Output the [X, Y] coordinate of the center of the cell containing the given text.  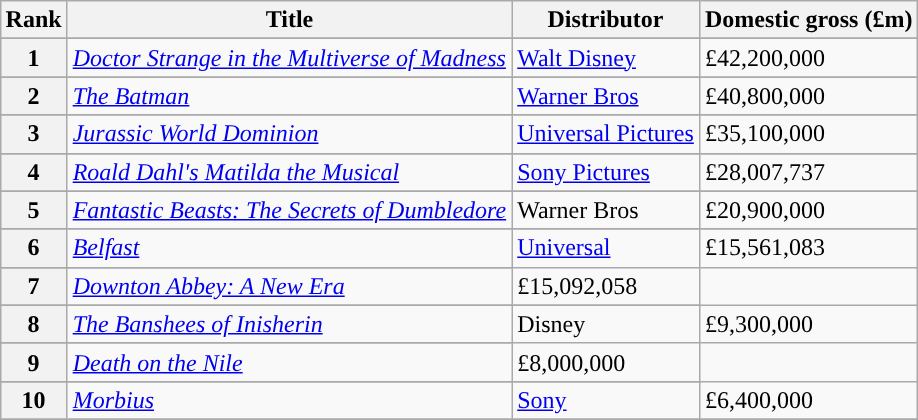
Title [290, 20]
10 [34, 400]
Morbius [290, 400]
Rank [34, 20]
Sony [606, 400]
5 [34, 210]
9 [34, 362]
£20,900,000 [808, 210]
7 [34, 286]
Roald Dahl's Matilda the Musical [290, 172]
1 [34, 58]
Walt Disney [606, 58]
Distributor [606, 20]
The Batman [290, 96]
Doctor Strange in the Multiverse of Madness [290, 58]
4 [34, 172]
Disney [606, 324]
£40,800,000 [808, 96]
£8,000,000 [606, 362]
Jurassic World Dominion [290, 134]
Death on the Nile [290, 362]
£9,300,000 [808, 324]
Fantastic Beasts: The Secrets of Dumbledore [290, 210]
Universal [606, 248]
£35,100,000 [808, 134]
The Banshees of Inisherin [290, 324]
£28,007,737 [808, 172]
Domestic gross (£m) [808, 20]
£15,092,058 [606, 286]
Universal Pictures [606, 134]
3 [34, 134]
£42,200,000 [808, 58]
Belfast [290, 248]
2 [34, 96]
£6,400,000 [808, 400]
£15,561,083 [808, 248]
6 [34, 248]
Downton Abbey: A New Era [290, 286]
8 [34, 324]
Sony Pictures [606, 172]
